Provide the (x, y) coordinate of the cell's center where the given text is located.  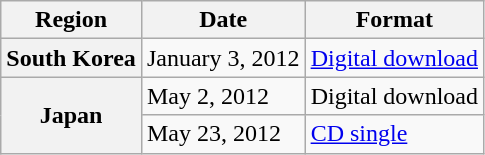
Format (394, 20)
Date (223, 20)
Region (72, 20)
January 3, 2012 (223, 58)
May 23, 2012 (223, 134)
May 2, 2012 (223, 96)
Japan (72, 115)
CD single (394, 134)
South Korea (72, 58)
